Identify which cell holds the provided text, then report its (x, y) central coordinate. 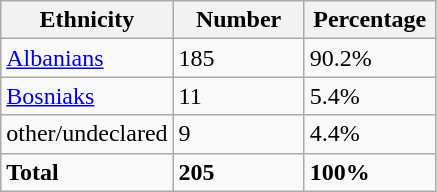
185 (238, 58)
Number (238, 20)
9 (238, 134)
Total (87, 172)
Percentage (370, 20)
Ethnicity (87, 20)
Albanians (87, 58)
90.2% (370, 58)
other/undeclared (87, 134)
11 (238, 96)
4.4% (370, 134)
100% (370, 172)
205 (238, 172)
5.4% (370, 96)
Bosniaks (87, 96)
